Search for the cell housing the specified text and yield its [X, Y] center coordinate. 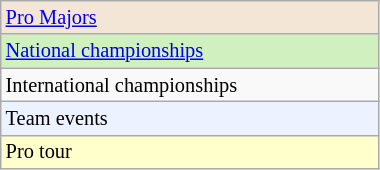
International championships [190, 85]
National championships [190, 51]
Pro Majors [190, 17]
Team events [190, 118]
Pro tour [190, 152]
